Extract the [X, Y] coordinate from the center of the cell holding the provided text.  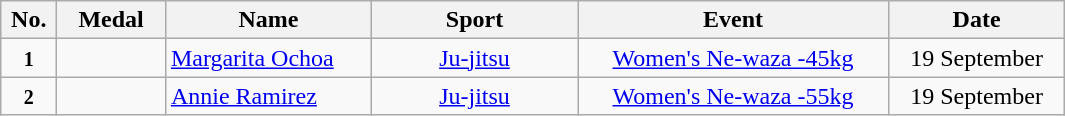
Annie Ramirez [268, 96]
Date [977, 20]
Margarita Ochoa [268, 58]
2 [29, 96]
1 [29, 58]
Name [268, 20]
Medal [112, 20]
Event [734, 20]
Sport [474, 20]
Women's Ne-waza -45kg [734, 58]
Women's Ne-waza -55kg [734, 96]
No. [29, 20]
